Return [X, Y] of the center of cell containing provided text 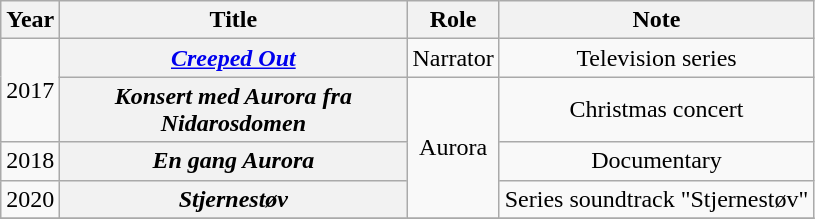
Christmas concert [656, 110]
Creeped Out [234, 58]
Title [234, 20]
En gang Aurora [234, 161]
Aurora [453, 148]
Series soundtrack "Stjernestøv" [656, 199]
Documentary [656, 161]
Year [30, 20]
2018 [30, 161]
2017 [30, 90]
Narrator [453, 58]
2020 [30, 199]
Note [656, 20]
Konsert med Aurora fra Nidarosdomen [234, 110]
Stjernestøv [234, 199]
Role [453, 20]
Television series [656, 58]
